Pinpoint the cell where the given text exists, returning its (X, Y) midpoint coordinate. 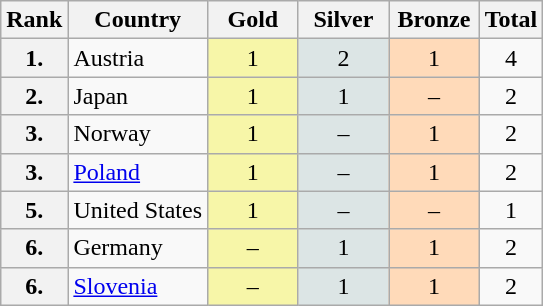
2. (34, 96)
Total (511, 20)
Silver (344, 20)
Country (138, 20)
Norway (138, 134)
4 (511, 58)
Germany (138, 248)
Bronze (434, 20)
Slovenia (138, 286)
United States (138, 210)
Rank (34, 20)
Poland (138, 172)
Gold (254, 20)
Japan (138, 96)
Austria (138, 58)
5. (34, 210)
1. (34, 58)
